Identify which cell holds the provided text, then report its [x, y] central coordinate. 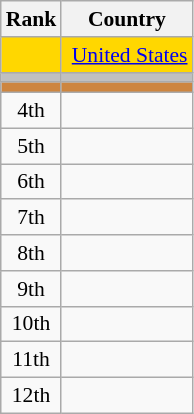
9th [32, 289]
United States [126, 55]
7th [32, 218]
4th [32, 111]
Rank [32, 19]
12th [32, 396]
5th [32, 146]
6th [32, 182]
10th [32, 324]
8th [32, 253]
Country [126, 19]
11th [32, 360]
